Extract the (x, y) coordinate from the center of the cell holding the provided text.  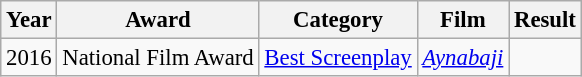
Aynabaji (463, 58)
National Film Award (158, 58)
Result (546, 20)
Film (463, 20)
Award (158, 20)
Best Screenplay (338, 58)
Category (338, 20)
Year (29, 20)
2016 (29, 58)
